Locate the cell with the specified text and output its [X, Y] center coordinate. 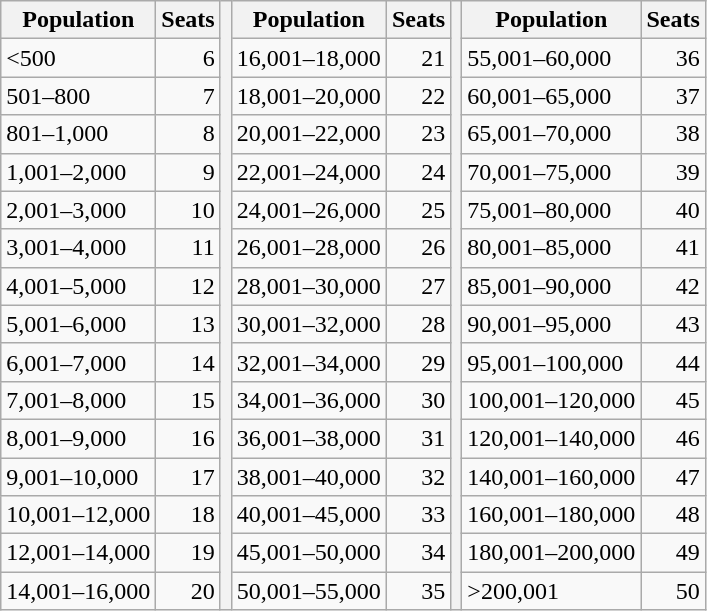
7,001–8,000 [78, 400]
26,001–28,000 [308, 248]
28,001–30,000 [308, 286]
25 [418, 210]
44 [673, 362]
32,001–34,000 [308, 362]
<500 [78, 58]
>200,001 [552, 591]
22,001–24,000 [308, 172]
65,001–70,000 [552, 134]
6,001–7,000 [78, 362]
40 [673, 210]
37 [673, 96]
6 [188, 58]
75,001–80,000 [552, 210]
10,001–12,000 [78, 515]
50 [673, 591]
20 [188, 591]
27 [418, 286]
140,001–160,000 [552, 477]
5,001–6,000 [78, 324]
32 [418, 477]
41 [673, 248]
45,001–50,000 [308, 553]
9,001–10,000 [78, 477]
47 [673, 477]
28 [418, 324]
18 [188, 515]
501–800 [78, 96]
31 [418, 438]
180,001–200,000 [552, 553]
23 [418, 134]
100,001–120,000 [552, 400]
16,001–18,000 [308, 58]
8,001–9,000 [78, 438]
2,001–3,000 [78, 210]
17 [188, 477]
90,001–95,000 [552, 324]
20,001–22,000 [308, 134]
14,001–16,000 [78, 591]
43 [673, 324]
12 [188, 286]
21 [418, 58]
38,001–40,000 [308, 477]
45 [673, 400]
60,001–65,000 [552, 96]
26 [418, 248]
95,001–100,000 [552, 362]
4,001–5,000 [78, 286]
11 [188, 248]
33 [418, 515]
30,001–32,000 [308, 324]
8 [188, 134]
160,001–180,000 [552, 515]
30 [418, 400]
22 [418, 96]
1,001–2,000 [78, 172]
12,001–14,000 [78, 553]
10 [188, 210]
35 [418, 591]
34,001–36,000 [308, 400]
42 [673, 286]
70,001–75,000 [552, 172]
50,001–55,000 [308, 591]
14 [188, 362]
29 [418, 362]
801–1,000 [78, 134]
48 [673, 515]
24,001–26,000 [308, 210]
34 [418, 553]
24 [418, 172]
18,001–20,000 [308, 96]
3,001–4,000 [78, 248]
39 [673, 172]
55,001–60,000 [552, 58]
38 [673, 134]
15 [188, 400]
85,001–90,000 [552, 286]
9 [188, 172]
19 [188, 553]
36 [673, 58]
49 [673, 553]
7 [188, 96]
16 [188, 438]
120,001–140,000 [552, 438]
46 [673, 438]
80,001–85,000 [552, 248]
13 [188, 324]
36,001–38,000 [308, 438]
40,001–45,000 [308, 515]
